Detect which cell encompasses the target text, then output its [X, Y] center coordinate. 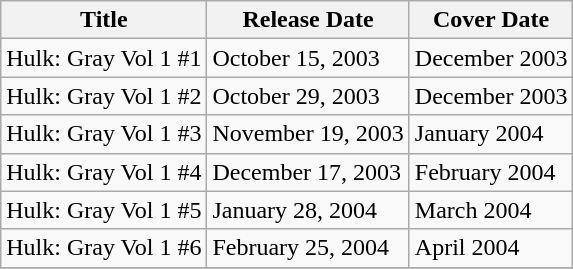
January 28, 2004 [308, 210]
Hulk: Gray Vol 1 #4 [104, 172]
Hulk: Gray Vol 1 #2 [104, 96]
Hulk: Gray Vol 1 #6 [104, 248]
Hulk: Gray Vol 1 #3 [104, 134]
October 29, 2003 [308, 96]
Hulk: Gray Vol 1 #1 [104, 58]
Release Date [308, 20]
April 2004 [491, 248]
February 25, 2004 [308, 248]
January 2004 [491, 134]
October 15, 2003 [308, 58]
Title [104, 20]
Cover Date [491, 20]
Hulk: Gray Vol 1 #5 [104, 210]
November 19, 2003 [308, 134]
December 17, 2003 [308, 172]
March 2004 [491, 210]
February 2004 [491, 172]
